Provide the (X, Y) coordinate of the cell's center where the given text is located.  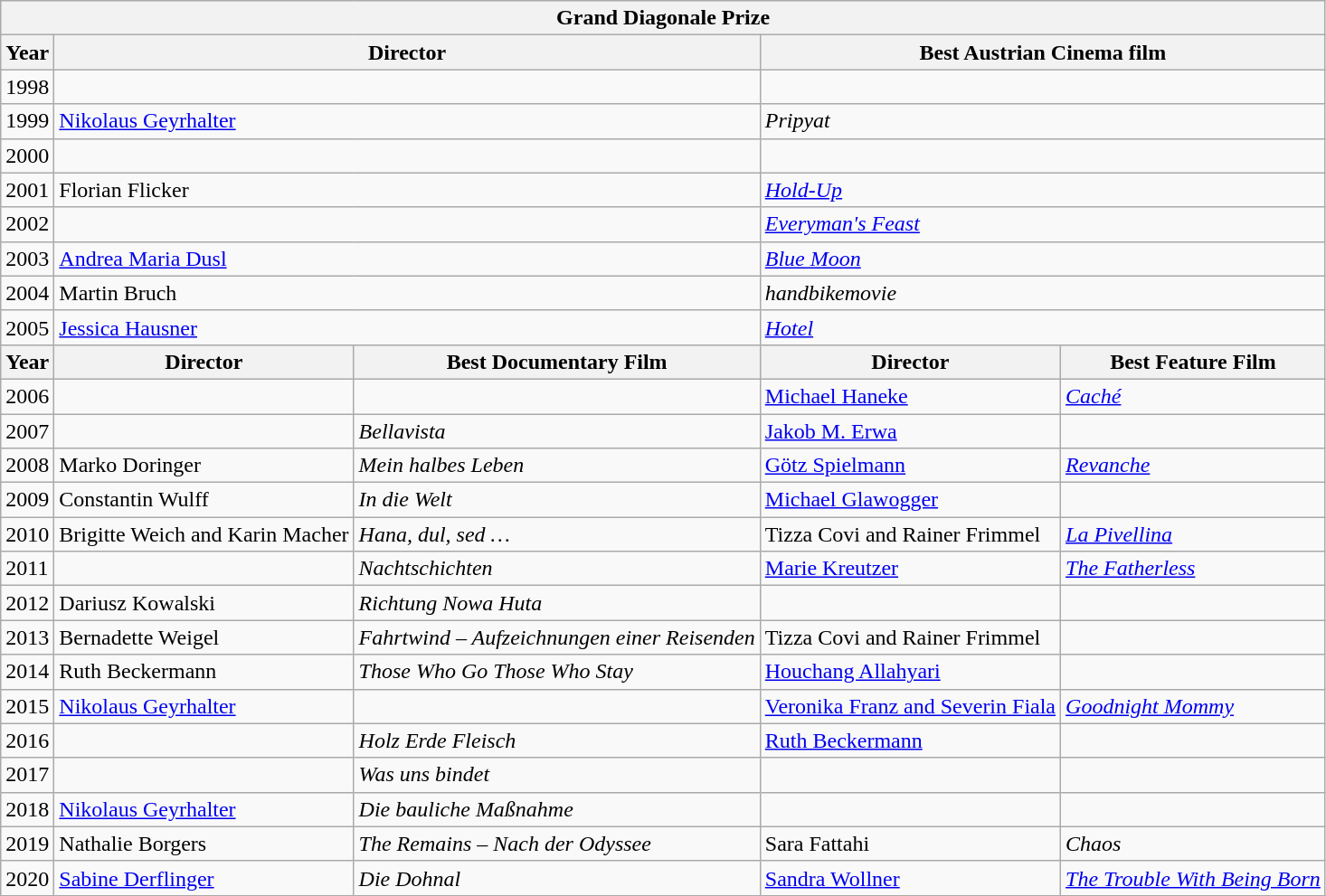
Those Who Go Those Who Stay (557, 672)
Michael Glawogger (910, 500)
Bellavista (557, 431)
Veronika Franz and Severin Fiala (910, 706)
Richtung Nowa Huta (557, 603)
2012 (27, 603)
Revanche (1194, 466)
Goodnight Mommy (1194, 706)
Blue Moon (1042, 259)
1998 (27, 87)
handbikemovie (1042, 293)
2011 (27, 569)
Marko Doringer (204, 466)
Was uns bindet (557, 775)
Marie Kreutzer (910, 569)
Die bauliche Maßnahme (557, 809)
Mein halbes Leben (557, 466)
Nachtschichten (557, 569)
La Pivellina (1194, 534)
Sabine Derflinger (204, 878)
Jakob M. Erwa (910, 431)
1999 (27, 121)
Best Documentary Film (557, 362)
2008 (27, 466)
The Remains – Nach der Odyssee (557, 844)
Andrea Maria Dusl (407, 259)
Jessica Hausner (407, 327)
Grand Diagonale Prize (664, 18)
2010 (27, 534)
2004 (27, 293)
2013 (27, 637)
Caché (1194, 396)
The Trouble With Being Born (1194, 878)
Best Feature Film (1194, 362)
2005 (27, 327)
Michael Haneke (910, 396)
2015 (27, 706)
Hana, dul, sed … (557, 534)
Fahrtwind – Aufzeichnungen einer Reisenden (557, 637)
Götz Spielmann (910, 466)
Sandra Wollner (910, 878)
Martin Bruch (407, 293)
2000 (27, 156)
The Fatherless (1194, 569)
Best Austrian Cinema film (1042, 52)
2016 (27, 740)
2002 (27, 224)
Nathalie Borgers (204, 844)
Chaos (1194, 844)
Sara Fattahi (910, 844)
Bernadette Weigel (204, 637)
2007 (27, 431)
2003 (27, 259)
Florian Flicker (407, 190)
2006 (27, 396)
Hold-Up (1042, 190)
Houchang Allahyari (910, 672)
2014 (27, 672)
Everyman's Feast (1042, 224)
2020 (27, 878)
In die Welt (557, 500)
Dariusz Kowalski (204, 603)
Brigitte Weich and Karin Macher (204, 534)
2017 (27, 775)
2018 (27, 809)
2001 (27, 190)
2009 (27, 500)
Constantin Wulff (204, 500)
Hotel (1042, 327)
Holz Erde Fleisch (557, 740)
2019 (27, 844)
Pripyat (1042, 121)
Die Dohnal (557, 878)
